Find where the given text appears and provide that cell's center as (X, Y) coordinate. 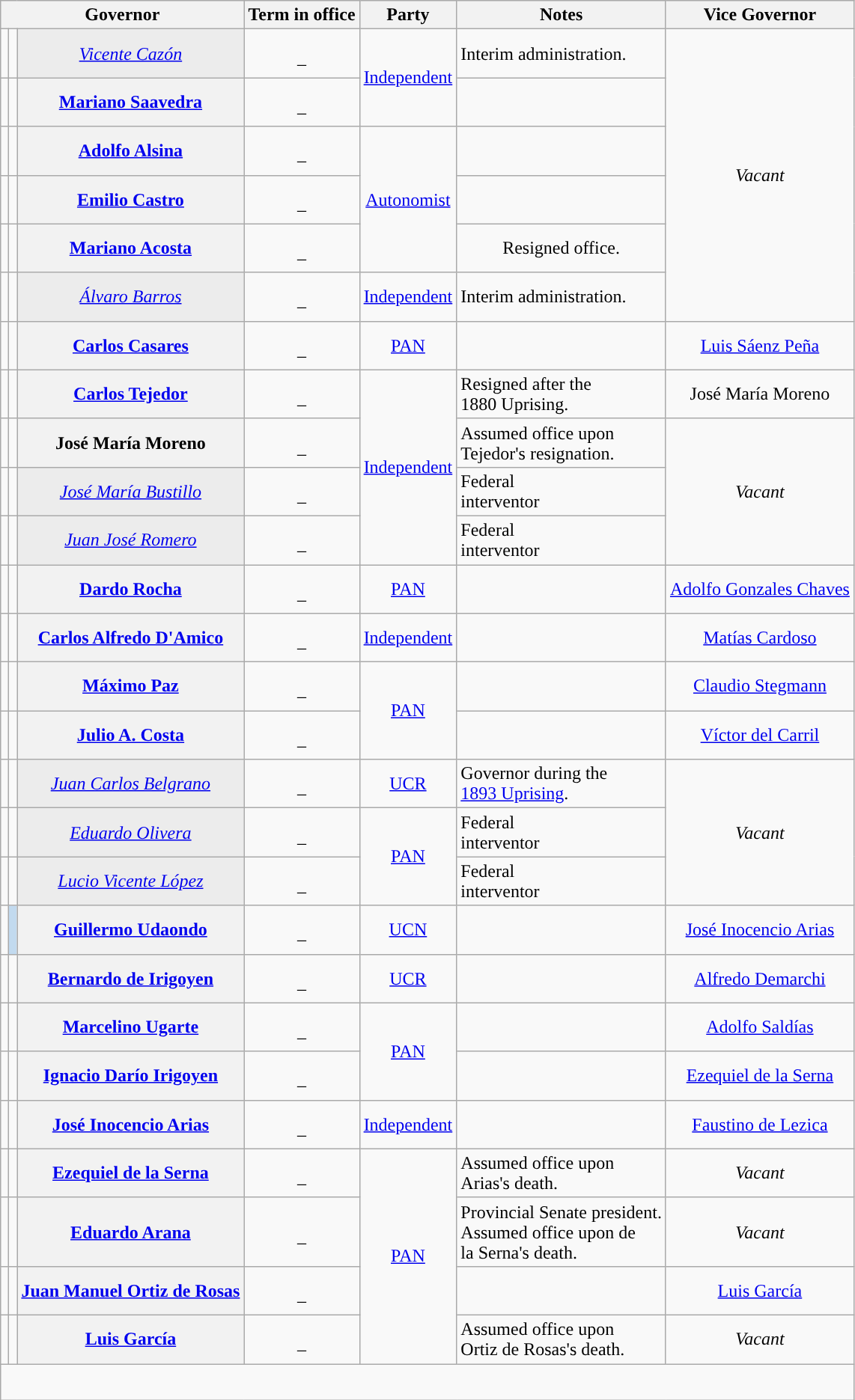
Claudio Stegmann (759, 687)
Resigned after the1880 Uprising. (562, 394)
Eduardo Arana (130, 1232)
Guillermo Udaondo (130, 929)
Emilio Castro (130, 199)
Julio A. Costa (130, 735)
Víctor del Carril (759, 735)
Lucio Vicente López (130, 881)
Juan Carlos Belgrano (130, 784)
Luis Sáenz Peña (759, 346)
Provincial Senate president.Assumed office upon dela Serna's death. (562, 1232)
Governor (123, 15)
Carlos Tejedor (130, 394)
Notes (562, 15)
Máximo Paz (130, 687)
Bernardo de Irigoyen (130, 979)
Assumed office uponArias's death. (562, 1173)
Assumed office uponOrtiz de Rosas's death. (562, 1339)
Ignacio Darío Irigoyen (130, 1076)
Eduardo Olivera (130, 832)
Party (408, 15)
Alfredo Demarchi (759, 979)
Juan José Romero (130, 540)
Matías Cardoso (759, 638)
Vicente Cazón (130, 54)
Adolfo Alsina (130, 151)
Mariano Acosta (130, 248)
Assumed office uponTejedor's resignation. (562, 443)
UCN (408, 929)
Carlos Alfredo D'Amico (130, 638)
Autonomist (408, 199)
Adolfo Saldías (759, 1027)
Álvaro Barros (130, 296)
Juan Manuel Ortiz de Rosas (130, 1290)
José María Bustillo (130, 491)
Term in office (302, 15)
Dardo Rocha (130, 588)
Adolfo Gonzales Chaves (759, 588)
Mariano Saavedra (130, 102)
Marcelino Ugarte (130, 1027)
Resigned office. (562, 248)
Faustino de Lezica (759, 1124)
Carlos Casares (130, 346)
Governor during the1893 Uprising. (562, 784)
Vice Governor (759, 15)
